Scan for the cell matching the given text and deliver its (X, Y) coordinate at center. 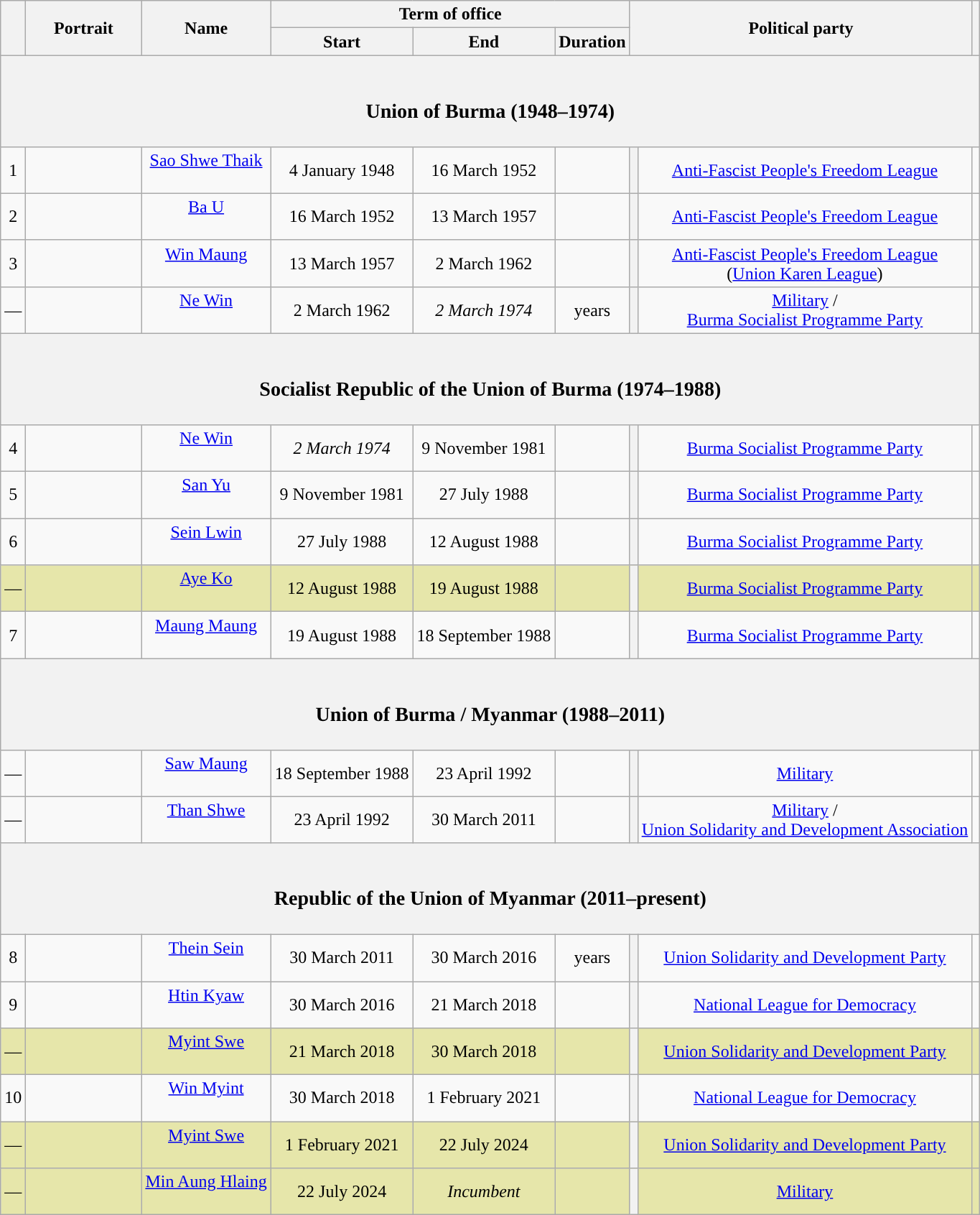
7 (13, 635)
Portrait (83, 28)
Political party (801, 28)
Win Myint (206, 1099)
Min Aung Hlaing (206, 1192)
9 (13, 1004)
Than Shwe (206, 820)
Maung Maung (206, 635)
Sao Shwe Thaik (206, 169)
Republic of the Union of Myanmar (2011–present) (490, 889)
Htin Kyaw (206, 1004)
8 (13, 958)
Socialist Republic of the Union of Burma (1974–1988) (490, 379)
Sein Lwin (206, 541)
Military / Union Solidarity and Development Association (805, 820)
Name (206, 28)
Military / Burma Socialist Programme Party (805, 310)
2 (13, 217)
Win Maung (206, 263)
Ba U (206, 217)
Saw Maung (206, 773)
6 (13, 541)
End (484, 42)
San Yu (206, 495)
4 (13, 448)
Duration (592, 42)
5 (13, 495)
Start (342, 42)
10 (13, 1099)
Incumbent (484, 1192)
Anti-Fascist People's Freedom League(Union Karen League) (805, 263)
Term of office (450, 14)
Aye Ko (206, 589)
Union of Burma (1948–1974) (490, 101)
4 January 1948 (342, 169)
Union of Burma / Myanmar (1988–2011) (490, 704)
3 (13, 263)
1 (13, 169)
Thein Sein (206, 958)
